From the cell containing the given text, extract its center point as (x, y) coordinate. 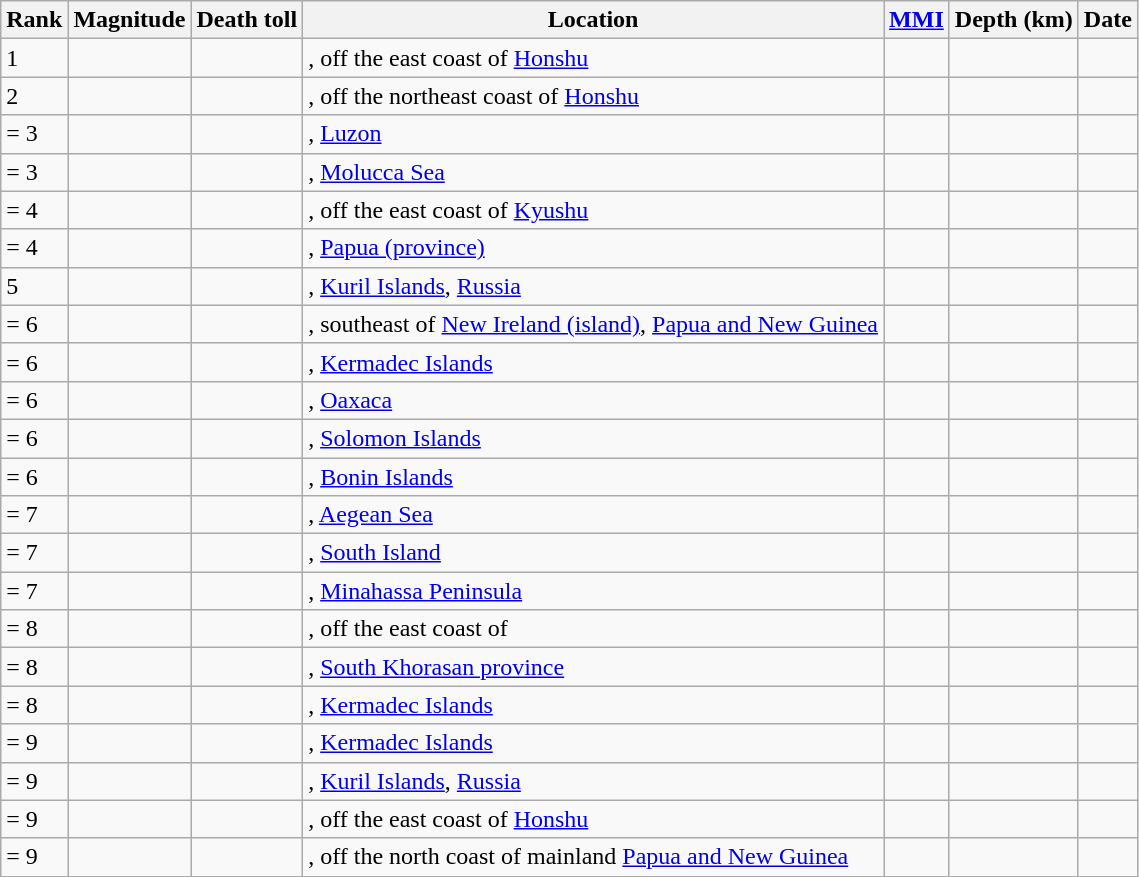
5 (34, 286)
MMI (917, 20)
Location (594, 20)
, South Island (594, 553)
, Solomon Islands (594, 438)
, Luzon (594, 134)
, Bonin Islands (594, 477)
, southeast of New Ireland (island), Papua and New Guinea (594, 324)
, South Khorasan province (594, 667)
, Molucca Sea (594, 172)
Death toll (247, 20)
Rank (34, 20)
, Oaxaca (594, 400)
, Minahassa Peninsula (594, 591)
, Papua (province) (594, 248)
, Aegean Sea (594, 515)
Magnitude (130, 20)
1 (34, 58)
2 (34, 96)
, off the east coast of Kyushu (594, 210)
, off the east coast of (594, 629)
, off the north coast of mainland Papua and New Guinea (594, 857)
Depth (km) (1014, 20)
, off the northeast coast of Honshu (594, 96)
Date (1108, 20)
